Scan for the cell matching the given text and deliver its (x, y) coordinate at center. 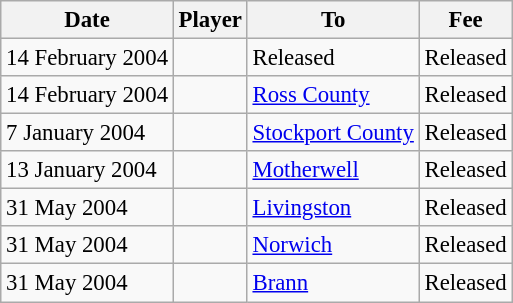
Player (210, 20)
To (333, 20)
Norwich (333, 245)
13 January 2004 (88, 170)
Date (88, 20)
Motherwell (333, 170)
Brann (333, 283)
Stockport County (333, 133)
Fee (466, 20)
Livingston (333, 208)
7 January 2004 (88, 133)
Ross County (333, 95)
